Identify which cell holds the provided text, then report its [x, y] central coordinate. 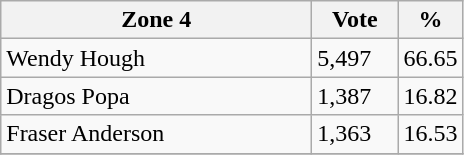
% [430, 20]
Wendy Hough [156, 58]
16.53 [430, 134]
Dragos Popa [156, 96]
Fraser Anderson [156, 134]
16.82 [430, 96]
Vote [355, 20]
Zone 4 [156, 20]
66.65 [430, 58]
5,497 [355, 58]
1,387 [355, 96]
1,363 [355, 134]
